From the cell containing the given text, extract its center point as (x, y) coordinate. 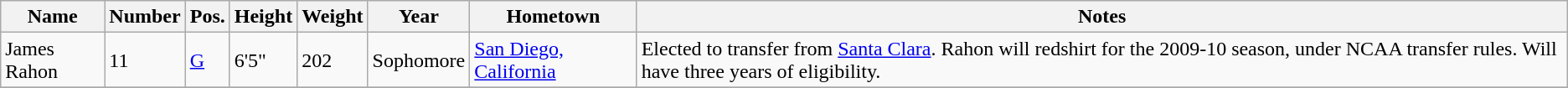
Elected to transfer from Santa Clara. Rahon will redshirt for the 2009-10 season, under NCAA transfer rules. Will have three years of eligibility. (1102, 60)
G (208, 60)
Year (419, 17)
11 (145, 60)
Sophomore (419, 60)
Weight (333, 17)
Name (53, 17)
202 (333, 60)
Number (145, 17)
Hometown (553, 17)
Height (263, 17)
James Rahon (53, 60)
Notes (1102, 17)
6'5" (263, 60)
Pos. (208, 17)
San Diego, California (553, 60)
